Find where the given text appears and provide that cell's center as (X, Y) coordinate. 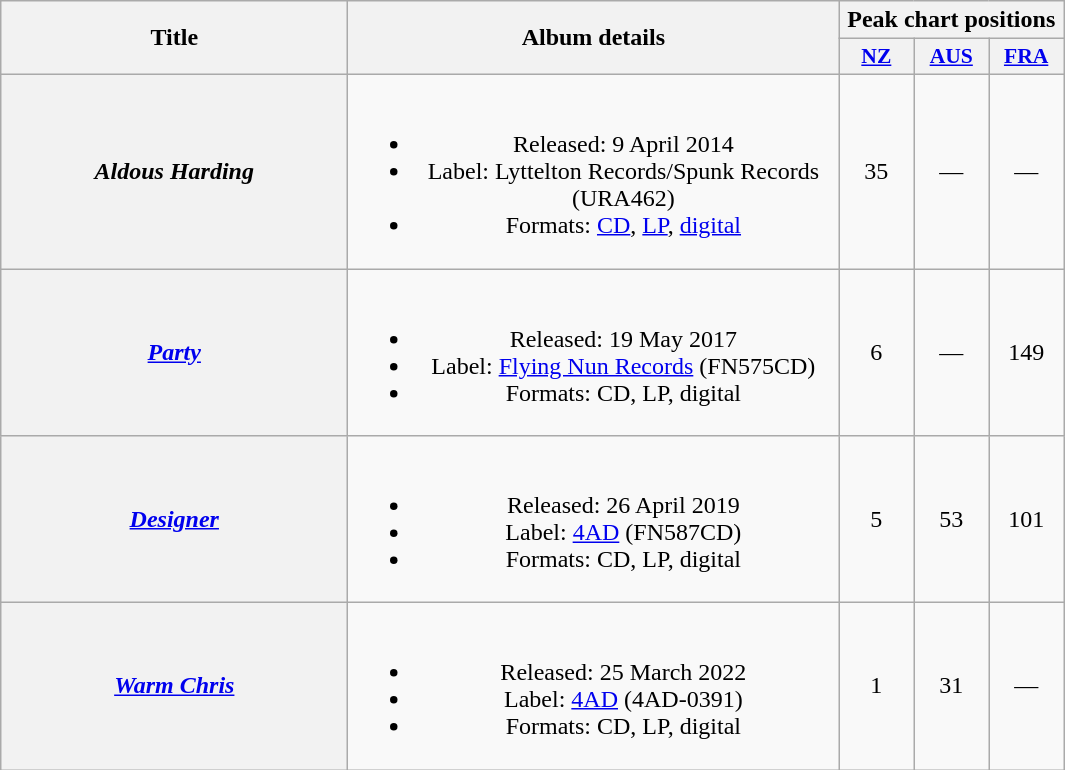
Album details (594, 38)
Released: 25 March 2022Label: 4AD (4AD-0391)Formats: CD, LP, digital (594, 686)
31 (952, 686)
Peak chart positions (952, 20)
6 (876, 352)
AUS (952, 57)
149 (1026, 352)
Designer (174, 520)
1 (876, 686)
101 (1026, 520)
Released: 19 May 2017Label: Flying Nun Records (FN575CD)Formats: CD, LP, digital (594, 352)
Title (174, 38)
53 (952, 520)
35 (876, 171)
5 (876, 520)
Party (174, 352)
FRA (1026, 57)
NZ (876, 57)
Released: 9 April 2014Label: Lyttelton Records/Spunk Records (URA462)Formats: CD, LP, digital (594, 171)
Aldous Harding (174, 171)
Warm Chris (174, 686)
Released: 26 April 2019Label: 4AD (FN587CD)Formats: CD, LP, digital (594, 520)
